Identify which cell holds the provided text, then report its (X, Y) central coordinate. 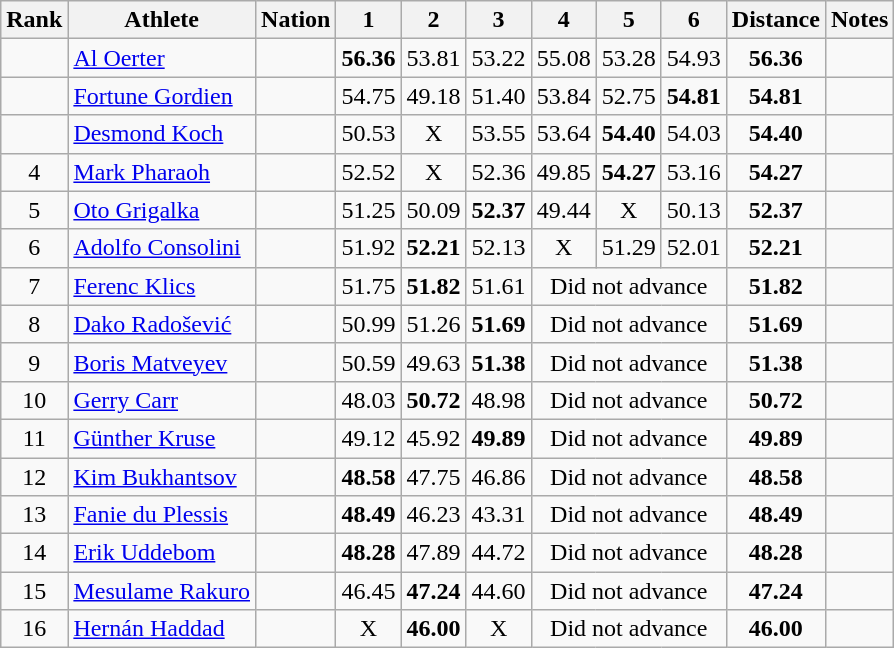
52.36 (498, 172)
Desmond Koch (162, 134)
51.26 (434, 324)
Ferenc Klics (162, 286)
46.86 (498, 477)
53.84 (564, 96)
Nation (296, 20)
51.92 (368, 248)
Distance (776, 20)
47.89 (434, 553)
12 (34, 477)
Mark Pharaoh (162, 172)
14 (34, 553)
51.25 (368, 210)
Notes (859, 20)
52.75 (628, 96)
Gerry Carr (162, 400)
Erik Uddebom (162, 553)
46.23 (434, 515)
Athlete (162, 20)
9 (34, 362)
Fortune Gordien (162, 96)
44.72 (498, 553)
15 (34, 591)
10 (34, 400)
46.45 (368, 591)
45.92 (434, 438)
55.08 (564, 58)
53.55 (498, 134)
2 (434, 20)
13 (34, 515)
50.99 (368, 324)
7 (34, 286)
53.22 (498, 58)
Dako Radošević (162, 324)
50.59 (368, 362)
Hernán Haddad (162, 629)
51.75 (368, 286)
49.85 (564, 172)
50.09 (434, 210)
51.40 (498, 96)
54.93 (694, 58)
49.63 (434, 362)
Boris Matveyev (162, 362)
53.16 (694, 172)
1 (368, 20)
52.52 (368, 172)
Fanie du Plessis (162, 515)
49.12 (368, 438)
Oto Grigalka (162, 210)
47.75 (434, 477)
48.03 (368, 400)
52.01 (694, 248)
53.28 (628, 58)
Mesulame Rakuro (162, 591)
53.81 (434, 58)
16 (34, 629)
48.98 (498, 400)
Rank (34, 20)
54.75 (368, 96)
51.29 (628, 248)
51.61 (498, 286)
Kim Bukhantsov (162, 477)
3 (498, 20)
Günther Kruse (162, 438)
52.13 (498, 248)
50.13 (694, 210)
53.64 (564, 134)
50.53 (368, 134)
49.18 (434, 96)
11 (34, 438)
54.03 (694, 134)
44.60 (498, 591)
8 (34, 324)
Adolfo Consolini (162, 248)
43.31 (498, 515)
Al Oerter (162, 58)
49.44 (564, 210)
